From the cell containing the given text, extract its center point as [x, y] coordinate. 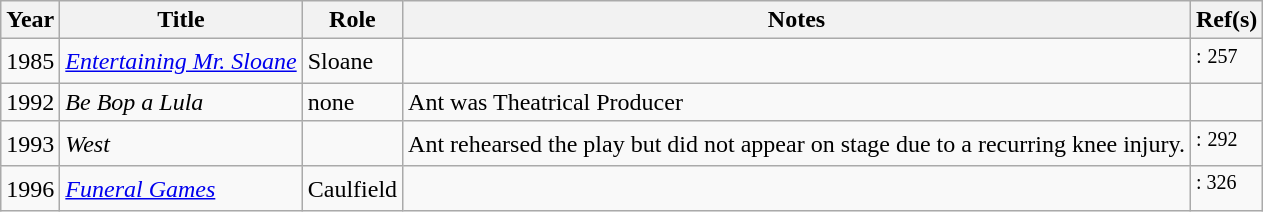
1993 [30, 144]
none [352, 102]
Caulfield [352, 188]
Sloane [352, 62]
Be Bop a Lula [181, 102]
1996 [30, 188]
: 292 [1226, 144]
: 326 [1226, 188]
Role [352, 20]
Ant was Theatrical Producer [797, 102]
Ref(s) [1226, 20]
Funeral Games [181, 188]
Title [181, 20]
West [181, 144]
Year [30, 20]
Ant rehearsed the play but did not appear on stage due to a recurring knee injury. [797, 144]
Notes [797, 20]
: 257 [1226, 62]
1985 [30, 62]
1992 [30, 102]
Entertaining Mr. Sloane [181, 62]
